Provide the [X, Y] coordinate of the cell's center where the given text is located.  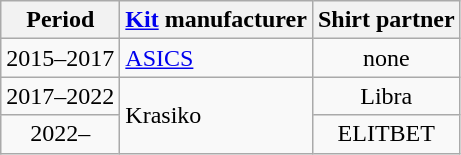
none [386, 58]
2015–2017 [60, 58]
Kit manufacturer [216, 20]
Libra [386, 96]
Krasiko [216, 115]
Shirt partner [386, 20]
2017–2022 [60, 96]
ELITBET [386, 134]
2022– [60, 134]
Period [60, 20]
ASICS [216, 58]
